Scan for the cell matching the given text and deliver its (X, Y) coordinate at center. 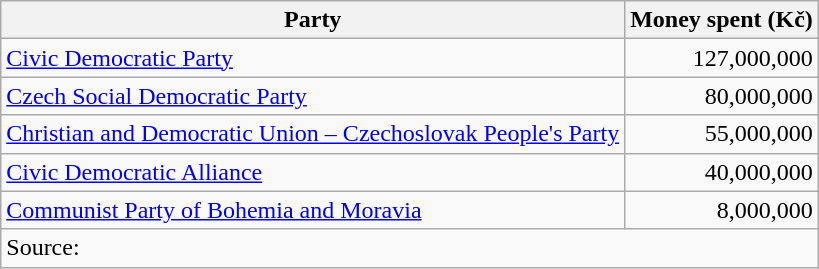
80,000,000 (722, 96)
Christian and Democratic Union – Czechoslovak People's Party (313, 134)
8,000,000 (722, 210)
40,000,000 (722, 172)
55,000,000 (722, 134)
Czech Social Democratic Party (313, 96)
Party (313, 20)
Source: (410, 248)
Communist Party of Bohemia and Moravia (313, 210)
127,000,000 (722, 58)
Money spent (Kč) (722, 20)
Civic Democratic Party (313, 58)
Civic Democratic Alliance (313, 172)
